Output the [X, Y] coordinate of the center of the cell containing the given text.  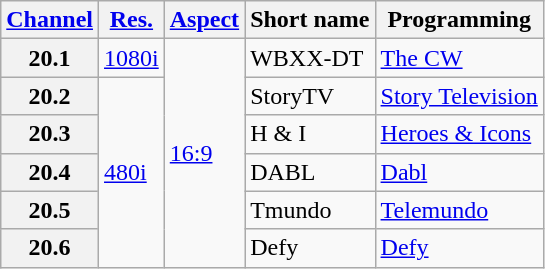
Dabl [459, 172]
480i [132, 172]
Short name [310, 20]
20.4 [50, 172]
Aspect [204, 20]
Telemundo [459, 210]
StoryTV [310, 96]
Channel [50, 20]
Heroes & Icons [459, 134]
Tmundo [310, 210]
20.2 [50, 96]
The CW [459, 58]
Story Television [459, 96]
1080i [132, 58]
DABL [310, 172]
20.3 [50, 134]
20.1 [50, 58]
20.5 [50, 210]
Programming [459, 20]
16:9 [204, 153]
20.6 [50, 248]
H & I [310, 134]
WBXX-DT [310, 58]
Res. [132, 20]
